From the cell containing the given text, extract its center point as (X, Y) coordinate. 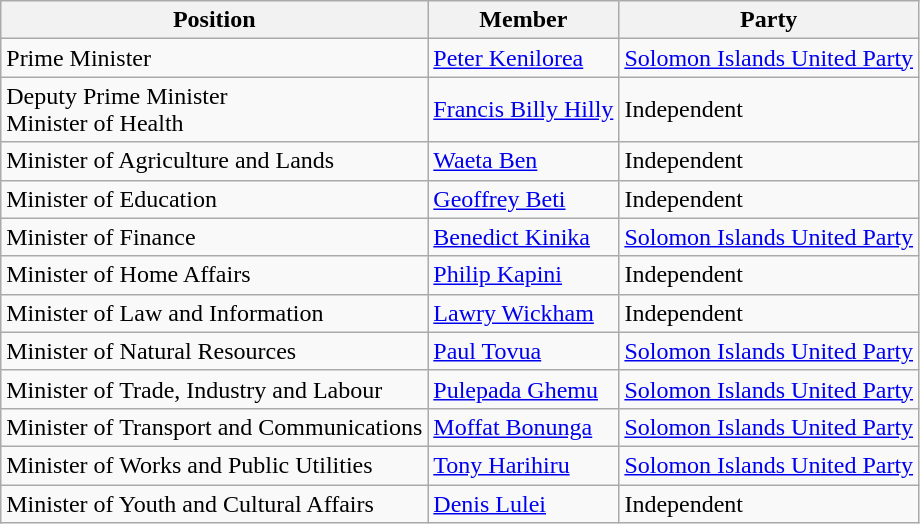
Minister of Education (214, 199)
Minister of Trade, Industry and Labour (214, 389)
Geoffrey Beti (524, 199)
Minister of Agriculture and Lands (214, 161)
Moffat Bonunga (524, 427)
Party (769, 20)
Peter Kenilorea (524, 58)
Tony Harihiru (524, 465)
Minister of Works and Public Utilities (214, 465)
Waeta Ben (524, 161)
Position (214, 20)
Pulepada Ghemu (524, 389)
Member (524, 20)
Minister of Finance (214, 237)
Prime Minister (214, 58)
Denis Lulei (524, 503)
Francis Billy Hilly (524, 110)
Lawry Wickham (524, 313)
Paul Tovua (524, 351)
Minister of Transport and Communications (214, 427)
Minister of Home Affairs (214, 275)
Minister of Natural Resources (214, 351)
Philip Kapini (524, 275)
Deputy Prime MinisterMinister of Health (214, 110)
Benedict Kinika (524, 237)
Minister of Youth and Cultural Affairs (214, 503)
Minister of Law and Information (214, 313)
